From the cell containing the given text, extract its center point as [X, Y] coordinate. 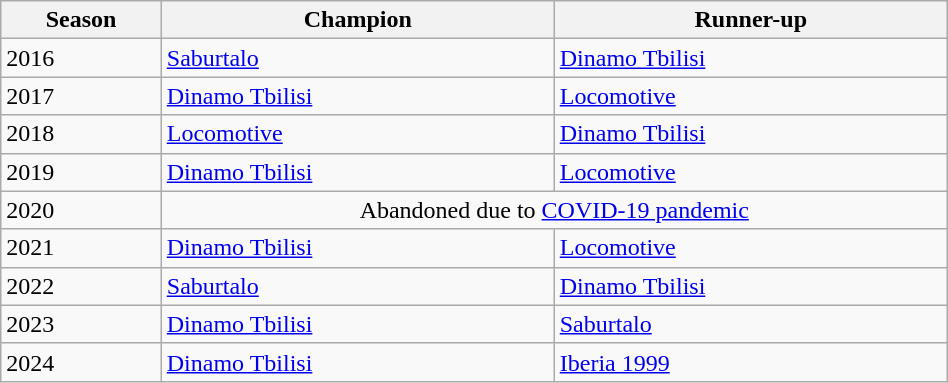
2017 [81, 96]
2019 [81, 172]
Season [81, 20]
2020 [81, 210]
Abandoned due to COVID-19 pandemic [554, 210]
2024 [81, 362]
Iberia 1999 [750, 362]
Runner-up [750, 20]
2021 [81, 248]
Champion [358, 20]
2016 [81, 58]
2023 [81, 324]
2022 [81, 286]
2018 [81, 134]
